Detect which cell encompasses the target text, then output its [X, Y] center coordinate. 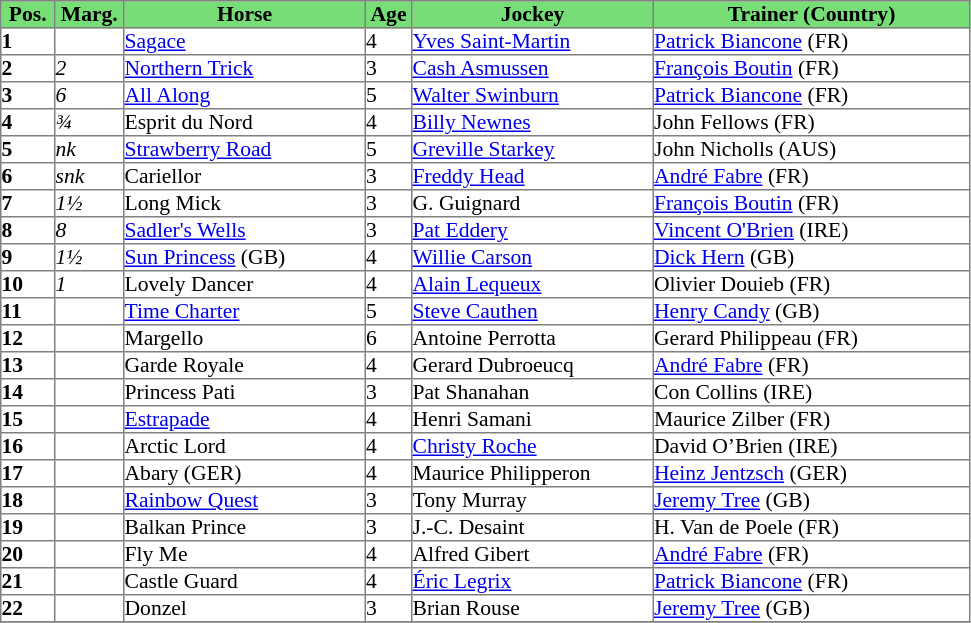
H. Van de Poele (FR) [811, 528]
22 [28, 608]
Steve Cauthen [533, 312]
Sagace [245, 42]
10 [28, 284]
Balkan Prince [245, 528]
G. Guignard [533, 204]
9 [28, 258]
Gerard Philippeau (FR) [811, 338]
All Along [245, 96]
Horse [245, 14]
Christy Roche [533, 446]
Margello [245, 338]
Vincent O'Brien (IRE) [811, 230]
Cash Asmussen [533, 68]
Pat Shanahan [533, 392]
Yves Saint-Martin [533, 42]
Time Charter [245, 312]
Pos. [28, 14]
11 [28, 312]
Henry Candy (GB) [811, 312]
Maurice Zilber (FR) [811, 420]
19 [28, 528]
Greville Starkey [533, 150]
Trainer (Country) [811, 14]
Northern Trick [245, 68]
Antoine Perrotta [533, 338]
7 [28, 204]
Dick Hern (GB) [811, 258]
Sadler's Wells [245, 230]
David O’Brien (IRE) [811, 446]
Long Mick [245, 204]
12 [28, 338]
Heinz Jentzsch (GER) [811, 474]
Freddy Head [533, 176]
Willie Carson [533, 258]
Billy Newnes [533, 122]
18 [28, 500]
Brian Rouse [533, 608]
Age [388, 14]
15 [28, 420]
John Fellows (FR) [811, 122]
Éric Legrix [533, 582]
Castle Guard [245, 582]
Olivier Douieb (FR) [811, 284]
Estrapade [245, 420]
Marg. [90, 14]
Alain Lequeux [533, 284]
Strawberry Road [245, 150]
Rainbow Quest [245, 500]
16 [28, 446]
Donzel [245, 608]
Arctic Lord [245, 446]
J.-C. Desaint [533, 528]
snk [90, 176]
Fly Me [245, 554]
John Nicholls (AUS) [811, 150]
Sun Princess (GB) [245, 258]
Lovely Dancer [245, 284]
Princess Pati [245, 392]
nk [90, 150]
Henri Samani [533, 420]
Alfred Gibert [533, 554]
17 [28, 474]
Con Collins (IRE) [811, 392]
Esprit du Nord [245, 122]
Maurice Philipperon [533, 474]
¾ [90, 122]
13 [28, 366]
Cariellor [245, 176]
Jockey [533, 14]
14 [28, 392]
Walter Swinburn [533, 96]
21 [28, 582]
Garde Royale [245, 366]
Tony Murray [533, 500]
Gerard Dubroeucq [533, 366]
20 [28, 554]
Pat Eddery [533, 230]
Abary (GER) [245, 474]
